Determine the [x, y] coordinate at the center of the cell enclosing the given text.  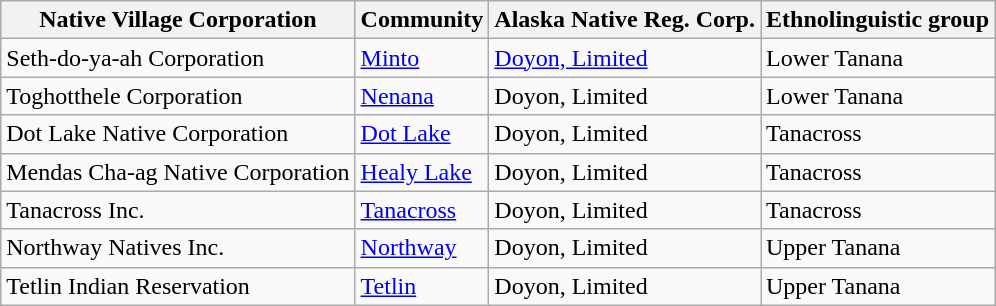
Dot Lake [422, 134]
Ethnolinguistic group [877, 20]
Native Village Corporation [178, 20]
Dot Lake Native Corporation [178, 134]
Alaska Native Reg. Corp. [625, 20]
Seth-do-ya-ah Corporation [178, 58]
Minto [422, 58]
Northway [422, 248]
Tetlin Indian Reservation [178, 286]
Healy Lake [422, 172]
Tetlin [422, 286]
Toghotthele Corporation [178, 96]
Northway Natives Inc. [178, 248]
Mendas Cha-ag Native Corporation [178, 172]
Nenana [422, 96]
Community [422, 20]
Tanacross Inc. [178, 210]
